Provide the (X, Y) coordinate of the cell's center where the given text is located.  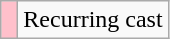
Recurring cast (93, 20)
